Return (X, Y) of the center of cell containing provided text 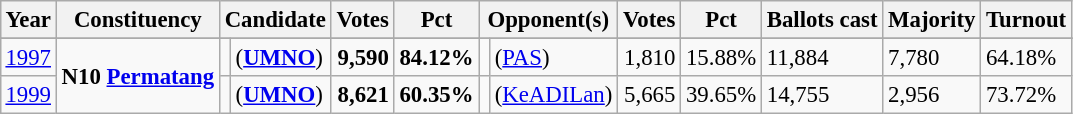
Ballots cast (822, 20)
60.35% (436, 95)
1,810 (650, 57)
1997 (28, 57)
8,621 (362, 95)
1999 (28, 95)
N10 Permatang (138, 76)
64.18% (1026, 57)
73.72% (1026, 95)
39.65% (722, 95)
7,780 (932, 57)
(PAS) (553, 57)
14,755 (822, 95)
(KeADILan) (553, 95)
Turnout (1026, 20)
Majority (932, 20)
15.88% (722, 57)
84.12% (436, 57)
2,956 (932, 95)
Candidate (275, 20)
Year (28, 20)
Constituency (138, 20)
11,884 (822, 57)
Opponent(s) (548, 20)
9,590 (362, 57)
5,665 (650, 95)
